Provide the (x, y) coordinate of the cell's center where the given text is located.  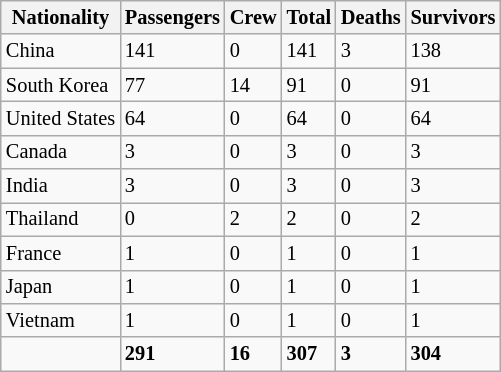
Canada (60, 152)
138 (454, 51)
India (60, 186)
304 (454, 354)
Nationality (60, 18)
16 (254, 354)
Vietnam (60, 321)
14 (254, 85)
South Korea (60, 85)
307 (309, 354)
France (60, 253)
Crew (254, 18)
Survivors (454, 18)
United States (60, 119)
China (60, 51)
Passengers (172, 18)
Deaths (371, 18)
Total (309, 18)
77 (172, 85)
Japan (60, 287)
291 (172, 354)
Thailand (60, 220)
